Extract the [X, Y] coordinate from the center of the cell holding the provided text.  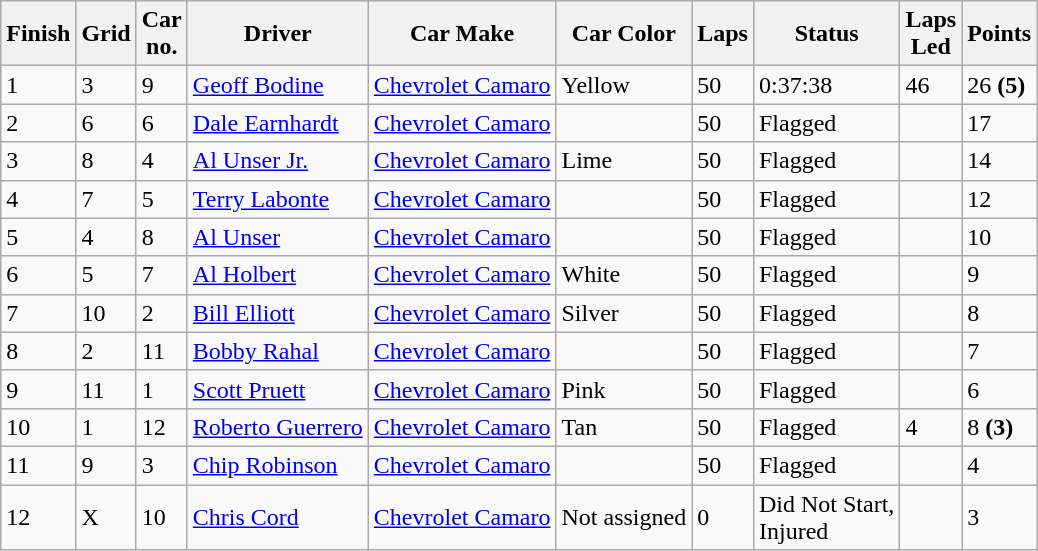
Driver [278, 34]
Carno. [162, 34]
Scott Pruett [278, 389]
8 (3) [1000, 427]
Al Unser [278, 237]
Tan [624, 427]
LapsLed [931, 34]
Pink [624, 389]
26 (5) [1000, 85]
Silver [624, 313]
Not assigned [624, 516]
Geoff Bodine [278, 85]
Al Holbert [278, 275]
Car Color [624, 34]
46 [931, 85]
Car Make [462, 34]
Laps [723, 34]
Chris Cord [278, 516]
Finish [38, 34]
X [106, 516]
Lime [624, 161]
Dale Earnhardt [278, 123]
Points [1000, 34]
Bobby Rahal [278, 351]
17 [1000, 123]
White [624, 275]
0 [723, 516]
Terry Labonte [278, 199]
Chip Robinson [278, 465]
Yellow [624, 85]
Status [826, 34]
Bill Elliott [278, 313]
Did Not Start,Injured [826, 516]
Grid [106, 34]
Al Unser Jr. [278, 161]
Roberto Guerrero [278, 427]
14 [1000, 161]
0:37:38 [826, 85]
